Detect which cell encompasses the target text, then output its [X, Y] center coordinate. 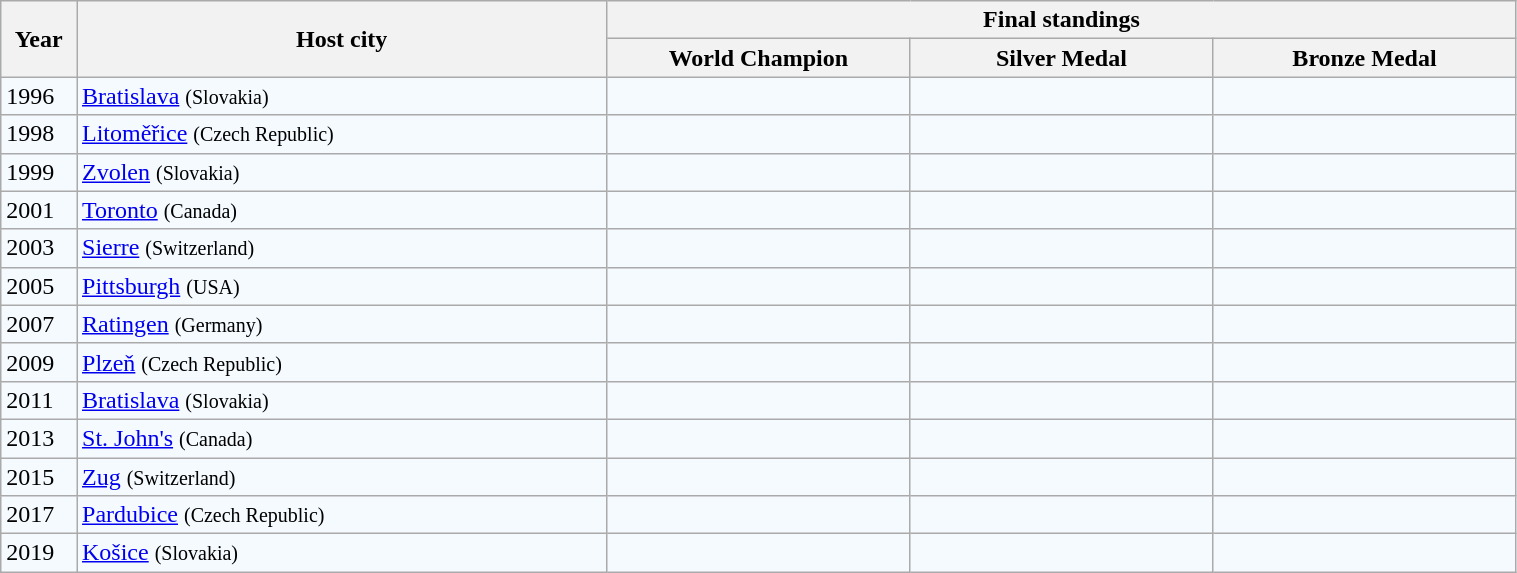
2011 [39, 400]
Year [39, 39]
Silver Medal [1062, 58]
2005 [39, 286]
Final standings [1062, 20]
1996 [39, 96]
St. John's (Canada) [341, 438]
Ratingen (Germany) [341, 324]
2003 [39, 248]
2001 [39, 210]
Košice (Slovakia) [341, 553]
2009 [39, 362]
Zvolen (Slovakia) [341, 172]
2017 [39, 515]
Zug (Switzerland) [341, 477]
Toronto (Canada) [341, 210]
2019 [39, 553]
1999 [39, 172]
Host city [341, 39]
Pardubice (Czech Republic) [341, 515]
Sierre (Switzerland) [341, 248]
World Champion [758, 58]
1998 [39, 134]
Pittsburgh (USA) [341, 286]
Bronze Medal [1364, 58]
Plzeň (Czech Republic) [341, 362]
2013 [39, 438]
2007 [39, 324]
Litoměřice (Czech Republic) [341, 134]
2015 [39, 477]
